Find where the given text appears and provide that cell's center as (X, Y) coordinate. 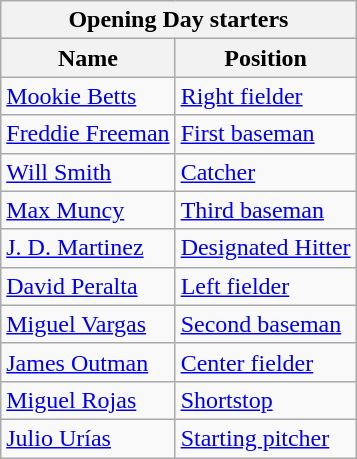
Right fielder (266, 96)
Julio Urías (88, 438)
David Peralta (88, 286)
Mookie Betts (88, 96)
Miguel Rojas (88, 400)
Starting pitcher (266, 438)
Catcher (266, 172)
Position (266, 58)
Miguel Vargas (88, 324)
Left fielder (266, 286)
Freddie Freeman (88, 134)
Will Smith (88, 172)
Second baseman (266, 324)
First baseman (266, 134)
Third baseman (266, 210)
J. D. Martinez (88, 248)
Opening Day starters (178, 20)
Name (88, 58)
James Outman (88, 362)
Shortstop (266, 400)
Designated Hitter (266, 248)
Center fielder (266, 362)
Max Muncy (88, 210)
